Return [x, y] of the center of cell containing provided text 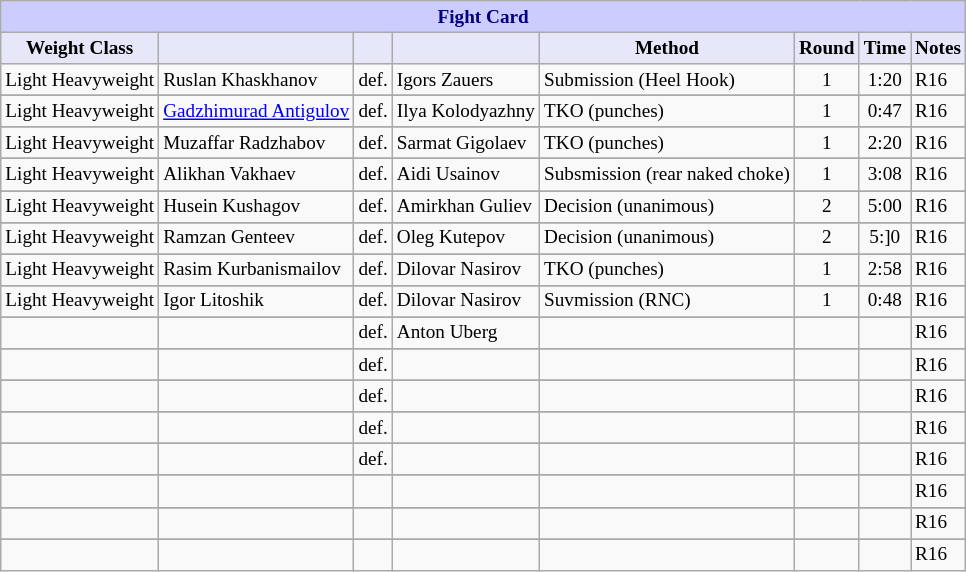
Method [668, 48]
2:20 [884, 143]
0:47 [884, 111]
Ruslan Khaskhanov [256, 80]
5:00 [884, 206]
Fight Card [484, 17]
Alikhan Vakhaev [256, 175]
Rasim Kurbanismailov [256, 270]
Gadzhimurad Antigulov [256, 111]
Ilya Kolodyazhny [466, 111]
1:20 [884, 80]
Round [826, 48]
Husein Kushagov [256, 206]
Ramzan Genteev [256, 238]
Igor Litoshik [256, 301]
Muzaffar Radzhabov [256, 143]
Sarmat Gigolaev [466, 143]
Notes [938, 48]
0:48 [884, 301]
Time [884, 48]
Submission (Heel Hook) [668, 80]
Aidi Usainov [466, 175]
3:08 [884, 175]
Anton Uberg [466, 333]
5:]0 [884, 238]
2:58 [884, 270]
Oleg Kutepov [466, 238]
Suvmission (RNC) [668, 301]
Subsmission (rear naked choke) [668, 175]
Weight Class [80, 48]
Igors Zauers [466, 80]
Amirkhan Guliev [466, 206]
